For the text-containing cell, return its midpoint in [X, Y] coordinate format. 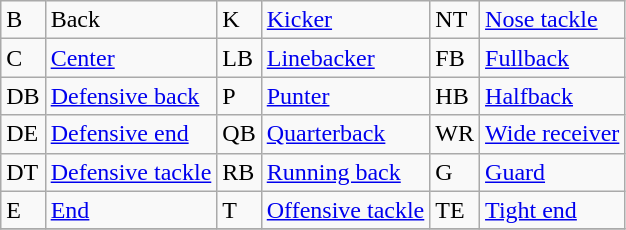
Back [131, 20]
Offensive tackle [346, 210]
QB [239, 134]
NT [455, 20]
P [239, 96]
DE [23, 134]
Quarterback [346, 134]
Nose tackle [552, 20]
Defensive tackle [131, 172]
DT [23, 172]
Punter [346, 96]
Fullback [552, 58]
Tight end [552, 210]
FB [455, 58]
C [23, 58]
Kicker [346, 20]
Defensive end [131, 134]
HB [455, 96]
Guard [552, 172]
G [455, 172]
B [23, 20]
RB [239, 172]
T [239, 210]
End [131, 210]
K [239, 20]
DB [23, 96]
WR [455, 134]
LB [239, 58]
Linebacker [346, 58]
Defensive back [131, 96]
Wide receiver [552, 134]
TE [455, 210]
Center [131, 58]
Halfback [552, 96]
Running back [346, 172]
E [23, 210]
